Identify which cell holds the provided text, then report its [x, y] central coordinate. 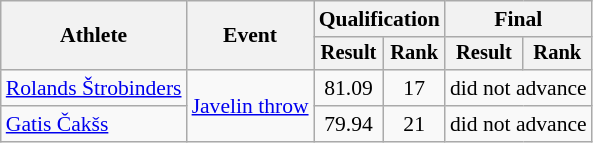
81.09 [349, 88]
Qualification [380, 19]
Gatis Čakšs [94, 124]
79.94 [349, 124]
Athlete [94, 36]
Rolands Štrobinders [94, 88]
Final [518, 19]
Event [250, 36]
17 [414, 88]
Javelin throw [250, 106]
21 [414, 124]
